Locate the cell with the specified text and output its [x, y] center coordinate. 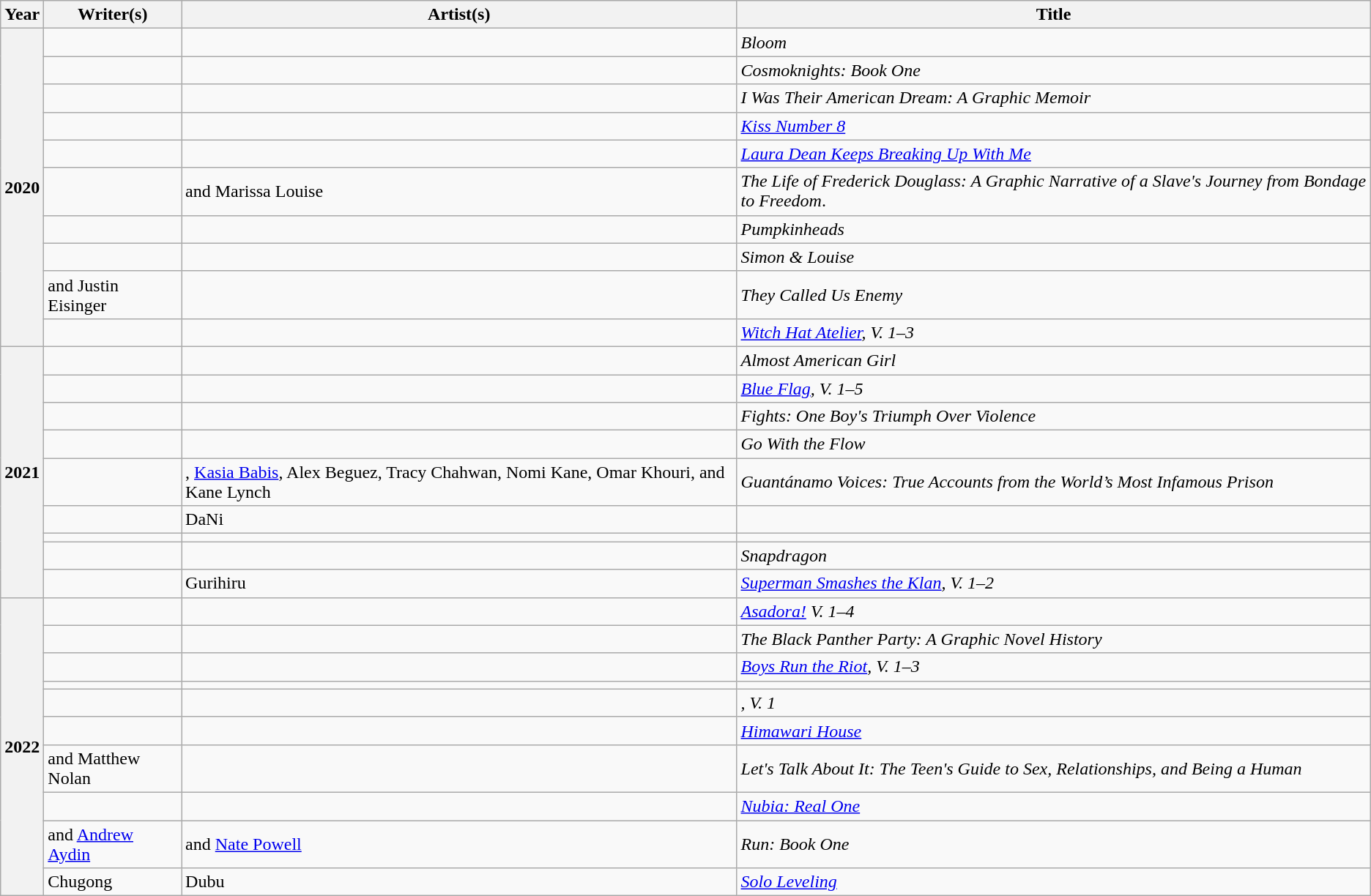
They Called Us Enemy [1053, 294]
Go With the Flow [1053, 444]
2022 [22, 747]
Solo Leveling [1053, 882]
Cosmoknights: Book One [1053, 70]
Bloom [1053, 42]
, Kasia Babis, Alex Beguez, Tracy Chahwan, Nomi Kane, Omar Khouri, and Kane Lynch [459, 482]
Kiss Number 8 [1053, 126]
The Life of Frederick Douglass: A Graphic Narrative of a Slave's Journey from Bondage to Freedom. [1053, 192]
Asadora! V. 1–4 [1053, 611]
Witch Hat Atelier, V. 1–3 [1053, 332]
Fights: One Boy's Triumph Over Violence [1053, 417]
Blue Flag, V. 1–5 [1053, 389]
Writer(s) [113, 15]
and Nate Powell [459, 843]
and Matthew Nolan [113, 769]
DaNi [459, 520]
I Was Their American Dream: A Graphic Memoir [1053, 98]
Superman Smashes the Klan, V. 1–2 [1053, 583]
Run: Book One [1053, 843]
Dubu [459, 882]
Boys Run the Riot, V. 1–3 [1053, 667]
Laura Dean Keeps Breaking Up With Me [1053, 154]
and Marissa Louise [459, 192]
Nubia: Real One [1053, 806]
Title [1053, 15]
Almost American Girl [1053, 360]
Let's Talk About It: The Teen's Guide to Sex, Relationships, and Being a Human [1053, 769]
Himawari House [1053, 731]
2020 [22, 187]
Guantánamo Voices: True Accounts from the World’s Most Infamous Prison [1053, 482]
Chugong [113, 882]
Pumpkinheads [1053, 229]
and Andrew Aydin [113, 843]
and Justin Eisinger [113, 294]
Simon & Louise [1053, 257]
The Black Panther Party: A Graphic Novel History [1053, 639]
Year [22, 15]
Artist(s) [459, 15]
2021 [22, 471]
, V. 1 [1053, 703]
Snapdragon [1053, 556]
Gurihiru [459, 583]
